Locate the cell with the specified text and output its [X, Y] center coordinate. 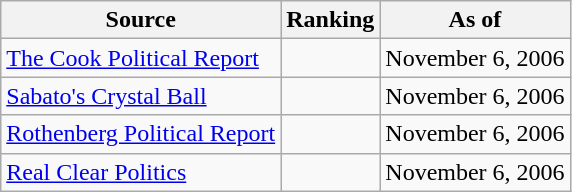
The Cook Political Report [141, 58]
Rothenberg Political Report [141, 134]
Sabato's Crystal Ball [141, 96]
Real Clear Politics [141, 172]
Source [141, 20]
Ranking [330, 20]
As of [475, 20]
